Return the (x, y) coordinate for the center point of the cell that contains the specified text.  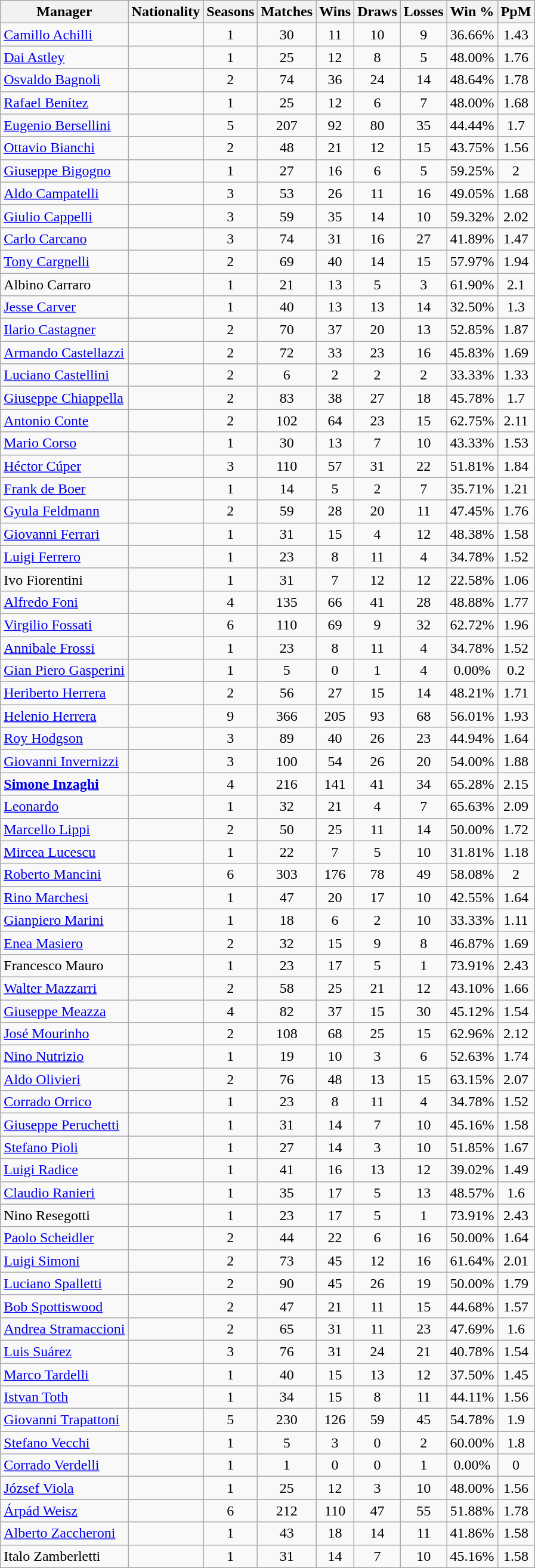
Gyula Feldmann (64, 511)
1.93 (516, 716)
Nino Nutrizio (64, 1057)
Stefano Vecchi (64, 1443)
48.57% (472, 1193)
József Viola (64, 1488)
Helenio Herrera (64, 716)
Camillo Achilli (64, 35)
65.63% (472, 807)
Giuseppe Chiappella (64, 398)
Giovanni Invernizzi (64, 761)
Giulio Cappelli (64, 216)
59.25% (472, 171)
1.8 (516, 1443)
Albino Carraro (64, 285)
Antonio Conte (64, 421)
Nationality (166, 12)
230 (287, 1420)
48.21% (472, 693)
Jesse Carver (64, 307)
58 (287, 988)
205 (335, 716)
1.33 (516, 375)
Manager (64, 12)
56 (287, 693)
61.90% (472, 285)
Luigi Ferrero (64, 557)
45.78% (472, 398)
Rino Marchesi (64, 897)
2.12 (516, 1034)
1.49 (516, 1170)
51.88% (472, 1511)
Claudio Ranieri (64, 1193)
1.74 (516, 1057)
43.33% (472, 443)
1.11 (516, 920)
54 (335, 761)
53 (287, 193)
51.81% (472, 466)
Aldo Olivieri (64, 1079)
Bob Spottiswood (64, 1306)
31.81% (472, 852)
64 (335, 421)
52.85% (472, 330)
59.32% (472, 216)
1.87 (516, 330)
43 (287, 1533)
52.63% (472, 1057)
90 (287, 1283)
Frank de Boer (64, 489)
Giuseppe Peruchetti (64, 1125)
44.94% (472, 739)
2.02 (516, 216)
176 (335, 875)
1.9 (516, 1420)
47.69% (472, 1329)
60.00% (472, 1443)
2.01 (516, 1261)
57.97% (472, 261)
Luis Suárez (64, 1351)
40.78% (472, 1351)
Gianpiero Marini (64, 920)
1.57 (516, 1306)
135 (287, 602)
62.96% (472, 1034)
62.72% (472, 625)
Andrea Stramaccioni (64, 1329)
Nino Resegotti (64, 1215)
62.75% (472, 421)
72 (287, 353)
Luciano Castellini (64, 375)
Walter Mazzarri (64, 988)
1.18 (516, 852)
2.15 (516, 784)
Rafael Benítez (64, 103)
212 (287, 1511)
57 (335, 466)
Árpád Weisz (64, 1511)
73 (287, 1261)
36 (335, 80)
92 (335, 125)
Heriberto Herrera (64, 693)
1.67 (516, 1147)
78 (378, 875)
61.64% (472, 1261)
2.1 (516, 285)
1.71 (516, 693)
Giuseppe Meazza (64, 1011)
303 (287, 875)
44 (287, 1238)
Enea Masiero (64, 943)
41.89% (472, 239)
1.66 (516, 988)
1.84 (516, 466)
Draws (378, 12)
Héctor Cúper (64, 466)
49 (423, 875)
1.88 (516, 761)
Dai Astley (64, 57)
Tony Cargnelli (64, 261)
Matches (287, 12)
Virgilio Fossati (64, 625)
Armando Castellazzi (64, 353)
Luciano Spalletti (64, 1283)
1.94 (516, 261)
Leonardo (64, 807)
48.88% (472, 602)
65.28% (472, 784)
Giuseppe Bigogno (64, 171)
49.05% (472, 193)
2.09 (516, 807)
50 (287, 829)
65 (287, 1329)
48.64% (472, 80)
51.85% (472, 1147)
Alfredo Foni (64, 602)
39.02% (472, 1170)
Losses (423, 12)
Giovanni Ferrari (64, 534)
216 (287, 784)
93 (378, 716)
Ottavio Bianchi (64, 148)
1.96 (516, 625)
63.15% (472, 1079)
0.2 (516, 671)
102 (287, 421)
126 (335, 1420)
47.45% (472, 511)
36.66% (472, 35)
Stefano Pioli (64, 1147)
1.79 (516, 1283)
Corrado Orrico (64, 1102)
Alberto Zaccheroni (64, 1533)
43.75% (472, 148)
45.83% (472, 353)
Italo Zamberletti (64, 1556)
Annibale Frossi (64, 647)
366 (287, 716)
22.58% (472, 579)
Osvaldo Bagnoli (64, 80)
46.87% (472, 943)
2.07 (516, 1079)
43.10% (472, 988)
56.01% (472, 716)
38 (335, 398)
Luigi Simoni (64, 1261)
Luigi Radice (64, 1170)
Ivo Fiorentini (64, 579)
41.86% (472, 1533)
Wins (335, 12)
33 (335, 353)
Seasons (230, 12)
Ilario Castagner (64, 330)
55 (423, 1511)
35.71% (472, 489)
44.11% (472, 1397)
Marcello Lippi (64, 829)
58.08% (472, 875)
Marco Tardelli (64, 1374)
66 (335, 602)
82 (287, 1011)
Roberto Mancini (64, 875)
Win % (472, 12)
1.72 (516, 829)
1.45 (516, 1374)
108 (287, 1034)
PpM (516, 12)
80 (378, 125)
Roy Hodgson (64, 739)
207 (287, 125)
48.38% (472, 534)
Corrado Verdelli (64, 1465)
1.06 (516, 579)
Francesco Mauro (64, 965)
70 (287, 330)
Aldo Campatelli (64, 193)
44.44% (472, 125)
89 (287, 739)
José Mourinho (64, 1034)
54.00% (472, 761)
Mario Corso (64, 443)
1.77 (516, 602)
32.50% (472, 307)
1.3 (516, 307)
1.53 (516, 443)
Giovanni Trapattoni (64, 1420)
1.47 (516, 239)
42.55% (472, 897)
44.68% (472, 1306)
1.43 (516, 35)
Carlo Carcano (64, 239)
45.12% (472, 1011)
100 (287, 761)
2.11 (516, 421)
Eugenio Bersellini (64, 125)
Simone Inzaghi (64, 784)
Paolo Scheidler (64, 1238)
Istvan Toth (64, 1397)
Mircea Lucescu (64, 852)
83 (287, 398)
Gian Piero Gasperini (64, 671)
54.78% (472, 1420)
1.21 (516, 489)
141 (335, 784)
37.50% (472, 1374)
